Return the (x, y) coordinate for the center point of the cell that contains the specified text.  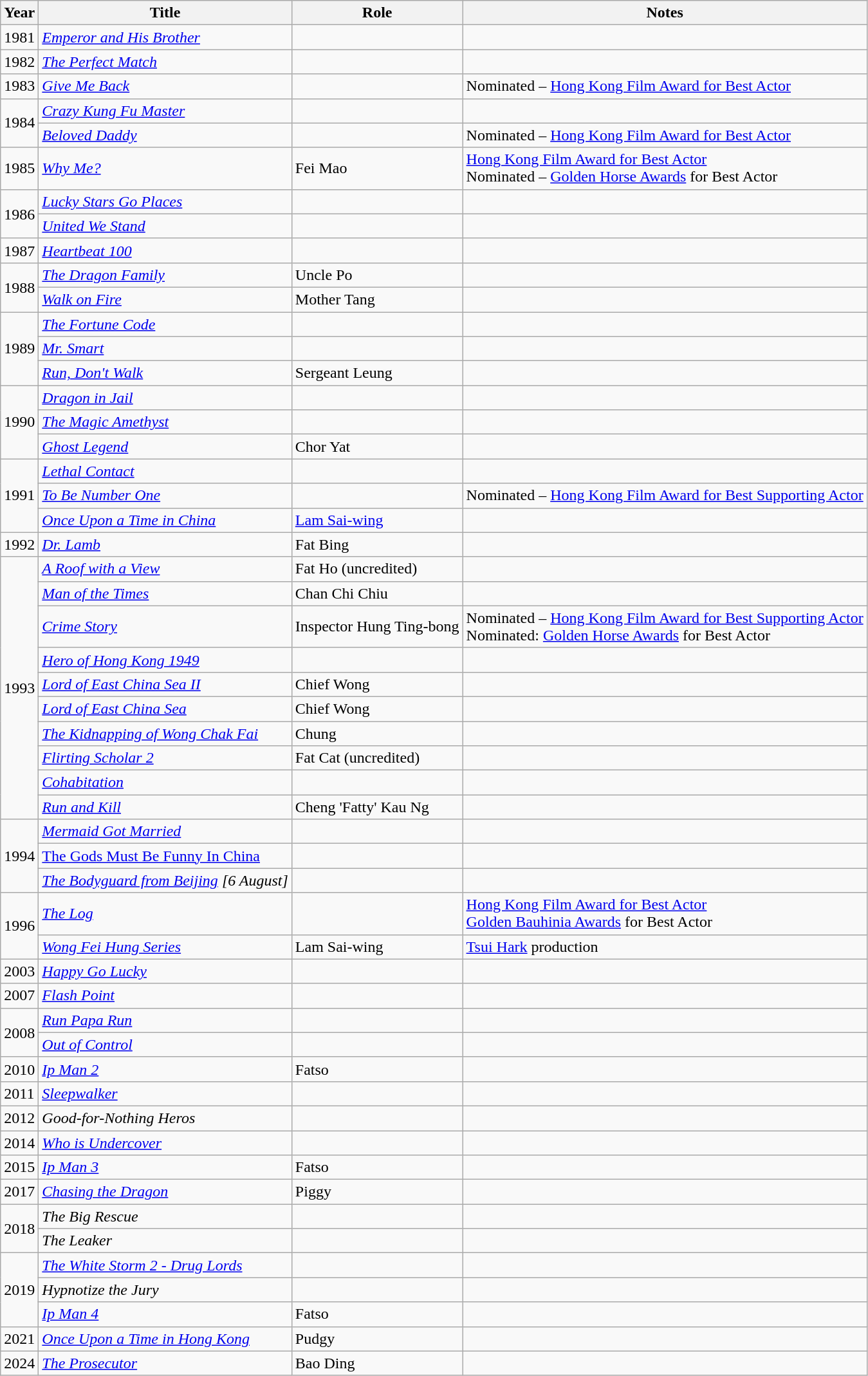
Crazy Kung Fu Master (165, 111)
Hong Kong Film Award for Best ActorNominated – Golden Horse Awards for Best Actor (665, 169)
The White Storm 2 - Drug Lords (165, 1265)
2012 (19, 1118)
1996 (19, 925)
2008 (19, 1032)
Nominated – Hong Kong Film Award for Best Supporting ActorNominated: Golden Horse Awards for Best Actor (665, 627)
Good-for-Nothing Heros (165, 1118)
The Magic Amethyst (165, 422)
2014 (19, 1142)
Lucky Stars Go Places (165, 201)
Mother Tang (377, 299)
The Big Rescue (165, 1216)
1992 (19, 544)
2019 (19, 1290)
Man of the Times (165, 593)
Ip Man 3 (165, 1167)
2024 (19, 1363)
Heartbeat 100 (165, 250)
Happy Go Lucky (165, 971)
Sleepwalker (165, 1093)
Lethal Contact (165, 471)
Fat Ho (uncredited) (377, 569)
2011 (19, 1093)
1989 (19, 348)
1981 (19, 37)
Pudgy (377, 1339)
Emperor and His Brother (165, 37)
Run Papa Run (165, 1020)
Notes (665, 13)
1993 (19, 688)
2007 (19, 996)
A Roof with a View (165, 569)
Lord of East China Sea II (165, 684)
To Be Number One (165, 496)
Fat Bing (377, 544)
Role (377, 13)
Mr. Smart (165, 349)
Hypnotize the Jury (165, 1290)
Chasing the Dragon (165, 1192)
The Bodyguard from Beijing [6 August] (165, 880)
1987 (19, 250)
Ip Man 4 (165, 1314)
Walk on Fire (165, 299)
Sergeant Leung (377, 373)
Run and Kill (165, 807)
Crime Story (165, 627)
Dr. Lamb (165, 544)
Chor Yat (377, 447)
The Gods Must Be Funny In China (165, 856)
Dragon in Jail (165, 398)
1983 (19, 86)
Flash Point (165, 996)
1986 (19, 214)
1985 (19, 169)
Fat Cat (uncredited) (377, 758)
The Prosecutor (165, 1363)
1984 (19, 123)
The Log (165, 914)
Ip Man 2 (165, 1069)
2021 (19, 1339)
Why Me? (165, 169)
Tsui Hark production (665, 947)
United We Stand (165, 226)
Chung (377, 733)
2018 (19, 1229)
Cohabitation (165, 783)
1988 (19, 287)
The Leaker (165, 1241)
Inspector Hung Ting-bong (377, 627)
Year (19, 13)
Once Upon a Time in Hong Kong (165, 1339)
The Dragon Family (165, 275)
Give Me Back (165, 86)
Lord of East China Sea (165, 709)
2017 (19, 1192)
1994 (19, 856)
2015 (19, 1167)
Uncle Po (377, 275)
Out of Control (165, 1045)
Fei Mao (377, 169)
Once Upon a Time in China (165, 520)
Flirting Scholar 2 (165, 758)
Piggy (377, 1192)
The Kidnapping of Wong Chak Fai (165, 733)
Chan Chi Chiu (377, 593)
1990 (19, 422)
Wong Fei Hung Series (165, 947)
The Fortune Code (165, 324)
Nominated – Hong Kong Film Award for Best Supporting Actor (665, 496)
2003 (19, 971)
1982 (19, 62)
Bao Ding (377, 1363)
Who is Undercover (165, 1142)
Cheng 'Fatty' Kau Ng (377, 807)
Ghost Legend (165, 447)
The Perfect Match (165, 62)
Hero of Hong Kong 1949 (165, 660)
Beloved Daddy (165, 135)
1991 (19, 496)
Title (165, 13)
Hong Kong Film Award for Best ActorGolden Bauhinia Awards for Best Actor (665, 914)
Mermaid Got Married (165, 832)
Run, Don't Walk (165, 373)
2010 (19, 1069)
